Locate the cell with the specified text and output its [x, y] center coordinate. 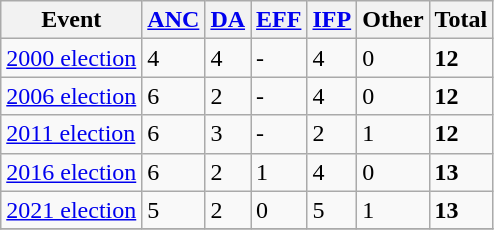
Total [461, 20]
Other [393, 20]
DA [228, 20]
IFP [332, 20]
Event [72, 20]
2000 election [72, 58]
ANC [174, 20]
2021 election [72, 210]
3 [228, 134]
EFF [279, 20]
2016 election [72, 172]
2006 election [72, 96]
2011 election [72, 134]
